Locate the cell with the specified text and output its (x, y) center coordinate. 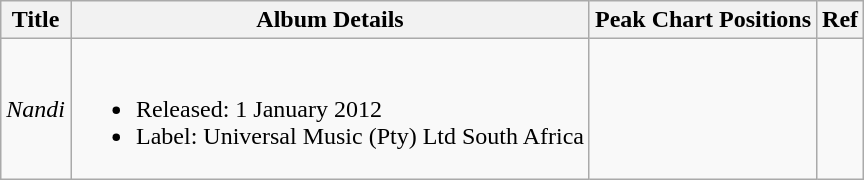
Ref (840, 20)
Peak Chart Positions (702, 20)
Released: 1 January 2012Label: Universal Music (Pty) Ltd South Africa (330, 109)
Title (36, 20)
Album Details (330, 20)
Nandi (36, 109)
